Capture the cell that displays the provided text and extract its (x, y) central coordinate. 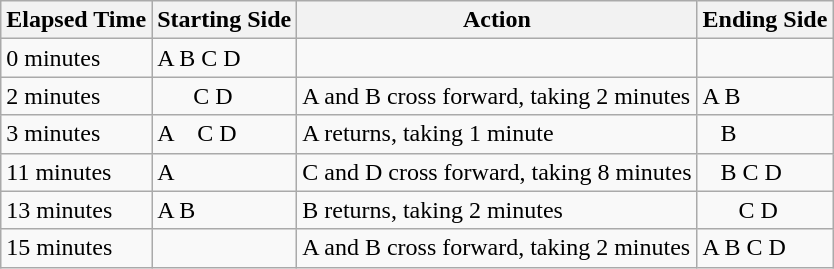
11 minutes (76, 172)
Ending Side (765, 20)
0 minutes (76, 58)
A returns, taking 1 minute (497, 134)
2 minutes (76, 96)
Action (497, 20)
B returns, taking 2 minutes (497, 210)
3 minutes (76, 134)
13 minutes (76, 210)
B C D (765, 172)
A C D (224, 134)
Elapsed Time (76, 20)
C and D cross forward, taking 8 minutes (497, 172)
15 minutes (76, 248)
Starting Side (224, 20)
A (224, 172)
B (765, 134)
